Return the [X, Y] coordinate for the center point of the cell that contains the specified text.  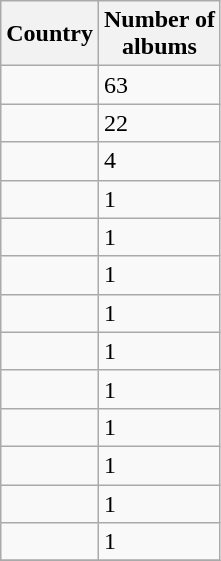
22 [159, 123]
4 [159, 161]
Number of albums [159, 34]
Country [50, 34]
63 [159, 85]
